Locate the cell with the specified text and output its [x, y] center coordinate. 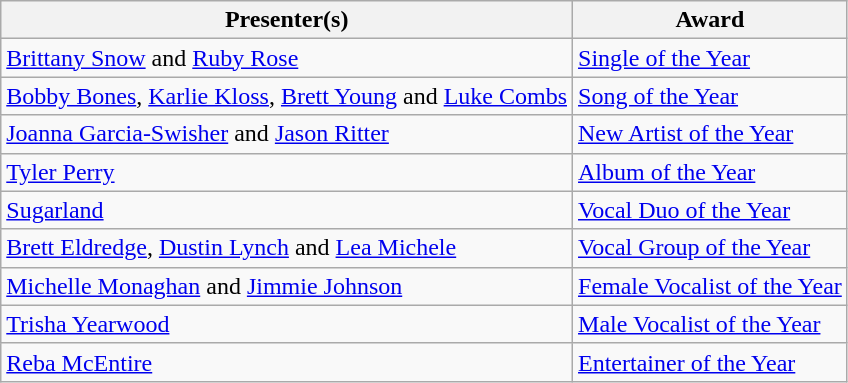
Vocal Group of the Year [710, 248]
Tyler Perry [287, 172]
Michelle Monaghan and Jimmie Johnson [287, 286]
Sugarland [287, 210]
Brittany Snow and Ruby Rose [287, 58]
Reba McEntire [287, 362]
Presenter(s) [287, 20]
Entertainer of the Year [710, 362]
Brett Eldredge, Dustin Lynch and Lea Michele [287, 248]
Award [710, 20]
Bobby Bones, Karlie Kloss, Brett Young and Luke Combs [287, 96]
Trisha Yearwood [287, 324]
Song of the Year [710, 96]
Joanna Garcia-Swisher and Jason Ritter [287, 134]
Female Vocalist of the Year [710, 286]
Album of the Year [710, 172]
Male Vocalist of the Year [710, 324]
Single of the Year [710, 58]
New Artist of the Year [710, 134]
Vocal Duo of the Year [710, 210]
